Provide the [X, Y] coordinate of the cell's center where the given text is located.  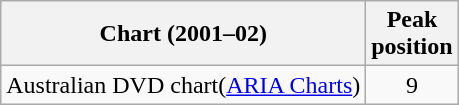
Peakposition [412, 34]
9 [412, 85]
Australian DVD chart(ARIA Charts) [184, 85]
Chart (2001–02) [184, 34]
